For the text-containing cell, return its midpoint in [X, Y] coordinate format. 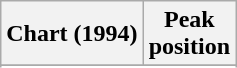
Peakposition [189, 34]
Chart (1994) [72, 34]
